Output the (X, Y) coordinate of the center of the cell containing the given text.  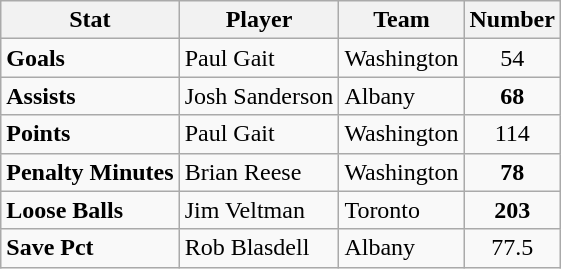
68 (512, 96)
77.5 (512, 248)
Number (512, 20)
Josh Sanderson (259, 96)
203 (512, 210)
Toronto (402, 210)
Rob Blasdell (259, 248)
Penalty Minutes (90, 172)
Points (90, 134)
Stat (90, 20)
Save Pct (90, 248)
54 (512, 58)
Assists (90, 96)
78 (512, 172)
Team (402, 20)
Goals (90, 58)
Brian Reese (259, 172)
Player (259, 20)
Jim Veltman (259, 210)
Loose Balls (90, 210)
114 (512, 134)
